Capture the cell that displays the provided text and extract its [x, y] central coordinate. 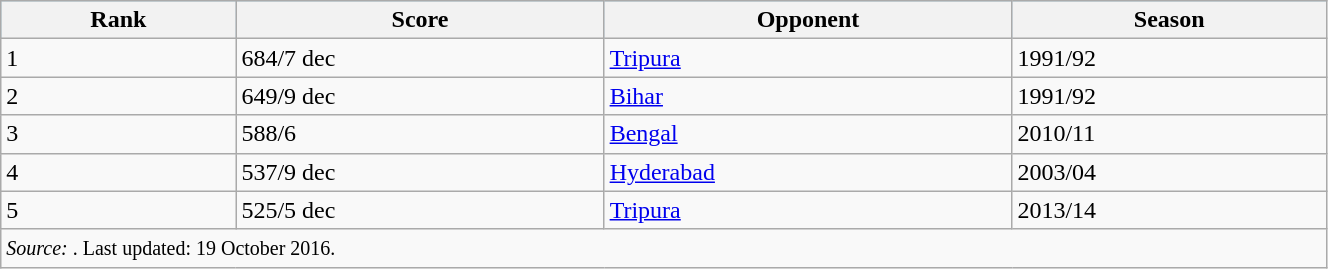
2003/04 [1170, 172]
588/6 [420, 134]
4 [118, 172]
Source: . Last updated: 19 October 2016. [664, 248]
Bengal [808, 134]
Bihar [808, 96]
2010/11 [1170, 134]
525/5 dec [420, 210]
Hyderabad [808, 172]
5 [118, 210]
Season [1170, 20]
649/9 dec [420, 96]
Score [420, 20]
2013/14 [1170, 210]
1 [118, 58]
Rank [118, 20]
Opponent [808, 20]
3 [118, 134]
537/9 dec [420, 172]
2 [118, 96]
684/7 dec [420, 58]
